Scan for the cell matching the given text and deliver its [X, Y] coordinate at center. 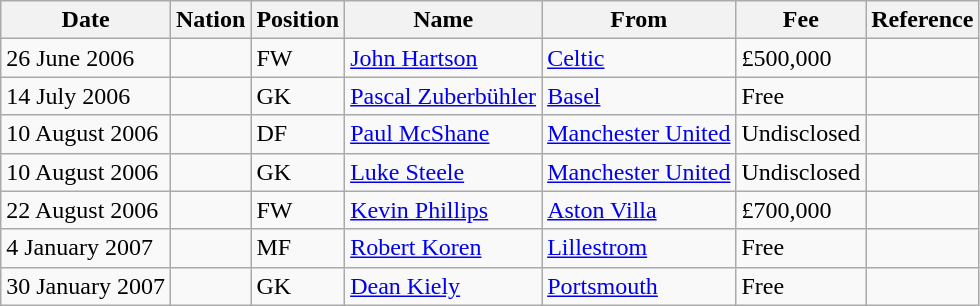
Celtic [639, 58]
Robert Koren [444, 248]
Luke Steele [444, 172]
14 July 2006 [86, 96]
£700,000 [801, 210]
Lillestrom [639, 248]
John Hartson [444, 58]
Pascal Zuberbühler [444, 96]
Aston Villa [639, 210]
22 August 2006 [86, 210]
Basel [639, 96]
Portsmouth [639, 286]
£500,000 [801, 58]
Date [86, 20]
Position [298, 20]
Fee [801, 20]
Paul McShane [444, 134]
Dean Kiely [444, 286]
Name [444, 20]
30 January 2007 [86, 286]
4 January 2007 [86, 248]
Nation [210, 20]
MF [298, 248]
DF [298, 134]
From [639, 20]
26 June 2006 [86, 58]
Kevin Phillips [444, 210]
Reference [922, 20]
